Extract the [x, y] coordinate from the center of the cell holding the provided text.  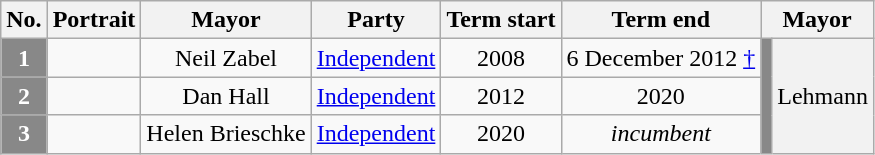
Term end [661, 20]
Neil Zabel [226, 58]
3 [24, 134]
Portrait [94, 20]
1 [24, 58]
2012 [501, 96]
incumbent [661, 134]
2008 [501, 58]
Lehmann [823, 96]
Helen Brieschke [226, 134]
Term start [501, 20]
Party [376, 20]
No. [24, 20]
2 [24, 96]
6 December 2012 † [661, 58]
Dan Hall [226, 96]
